Pinpoint the cell where the given text exists, returning its (x, y) midpoint coordinate. 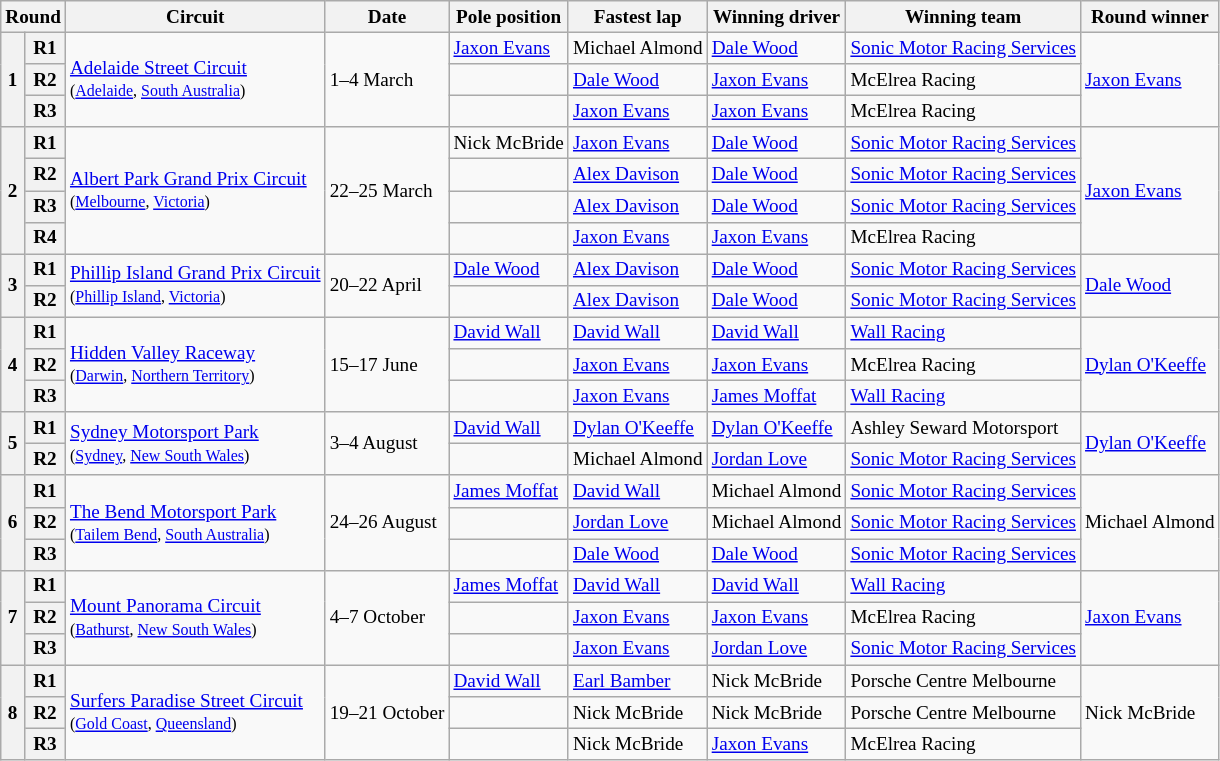
3–4 August (387, 444)
Phillip Island Grand Prix Circuit(Phillip Island, Victoria) (195, 286)
Date (387, 17)
4 (13, 364)
3 (13, 286)
15–17 June (387, 364)
8 (13, 712)
Round winner (1150, 17)
Adelaide Street Circuit(Adelaide, South Australia) (195, 80)
7 (13, 618)
Mount Panorama Circuit(Bathurst, New South Wales) (195, 618)
24–26 August (387, 522)
20–22 April (387, 286)
Hidden Valley Raceway(Darwin, Northern Territory) (195, 364)
Albert Park Grand Prix Circuit(Melbourne, Victoria) (195, 190)
22–25 March (387, 190)
5 (13, 444)
R4 (44, 238)
Surfers Paradise Street Circuit(Gold Coast, Queensland) (195, 712)
Circuit (195, 17)
Round (34, 17)
6 (13, 522)
19–21 October (387, 712)
Sydney Motorsport Park(Sydney, New South Wales) (195, 444)
The Bend Motorsport Park(Tailem Bend, South Australia) (195, 522)
Fastest lap (638, 17)
Earl Bamber (638, 681)
1–4 March (387, 80)
Winning driver (776, 17)
Ashley Seward Motorsport (964, 428)
Pole position (509, 17)
2 (13, 190)
1 (13, 80)
4–7 October (387, 618)
Winning team (964, 17)
